Detect which cell encompasses the target text, then output its [x, y] center coordinate. 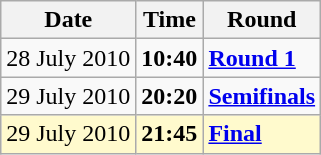
20:20 [170, 96]
Round 1 [262, 58]
21:45 [170, 134]
Semifinals [262, 96]
Round [262, 20]
28 July 2010 [68, 58]
Final [262, 134]
10:40 [170, 58]
Date [68, 20]
Time [170, 20]
